Find where the given text appears and provide that cell's center as [X, Y] coordinate. 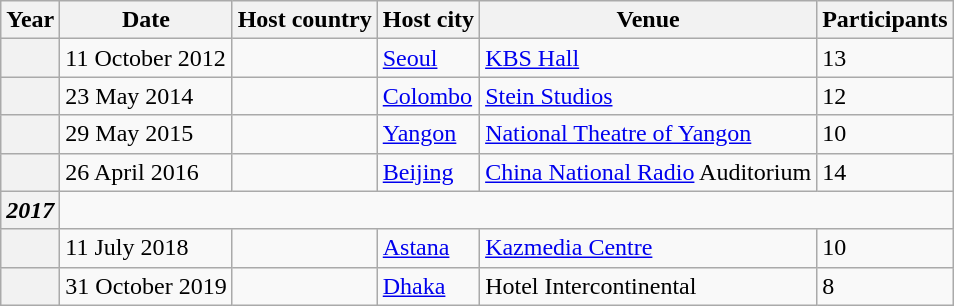
Venue [648, 20]
12 [885, 96]
29 May 2015 [146, 134]
Host country [304, 20]
Colombo [428, 96]
Seoul [428, 58]
National Theatre of Yangon [648, 134]
KBS Hall [648, 58]
Dhaka [428, 286]
Yangon [428, 134]
31 October 2019 [146, 286]
26 April 2016 [146, 172]
Year [30, 20]
Beijing [428, 172]
8 [885, 286]
Kazmedia Centre [648, 248]
14 [885, 172]
23 May 2014 [146, 96]
2017 [30, 210]
Stein Studios [648, 96]
Participants [885, 20]
China National Radio Auditorium [648, 172]
Astana [428, 248]
Date [146, 20]
13 [885, 58]
Hotel Intercontinental [648, 286]
Host city [428, 20]
11 October 2012 [146, 58]
11 July 2018 [146, 248]
